Search for the cell housing the specified text and yield its [x, y] center coordinate. 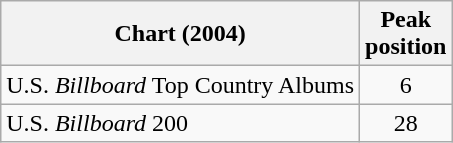
6 [406, 85]
U.S. Billboard Top Country Albums [180, 85]
U.S. Billboard 200 [180, 123]
Chart (2004) [180, 34]
Peakposition [406, 34]
28 [406, 123]
